Locate the cell with the specified text and output its (x, y) center coordinate. 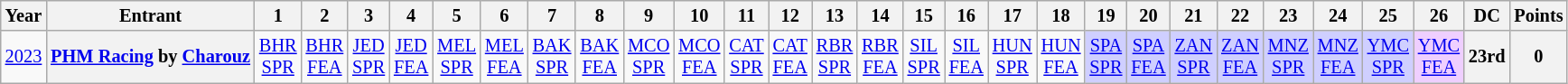
6 (504, 15)
Points (1538, 15)
BAKSPR (553, 57)
1 (278, 15)
RBRFEA (880, 57)
MELFEA (504, 57)
0 (1538, 57)
BHRFEA (325, 57)
ZANFEA (1240, 57)
7 (553, 15)
25 (1388, 15)
20 (1148, 15)
10 (699, 15)
BAKFEA (600, 57)
17 (1013, 15)
18 (1061, 15)
YMCFEA (1439, 57)
RBRSPR (835, 57)
21 (1194, 15)
4 (411, 15)
PHM Racing by Charouz (150, 57)
9 (649, 15)
MCOSPR (649, 57)
SILFEA (966, 57)
14 (880, 15)
CATFEA (790, 57)
CATSPR (746, 57)
JEDFEA (411, 57)
13 (835, 15)
26 (1439, 15)
11 (746, 15)
MCOFEA (699, 57)
23rd (1487, 57)
8 (600, 15)
5 (457, 15)
MNZSPR (1288, 57)
23 (1288, 15)
HUNFEA (1061, 57)
3 (369, 15)
MELSPR (457, 57)
Entrant (150, 15)
SILSPR (924, 57)
15 (924, 15)
ZANSPR (1194, 57)
2 (325, 15)
24 (1339, 15)
22 (1240, 15)
HUNSPR (1013, 57)
SPAFEA (1148, 57)
DC (1487, 15)
MNZFEA (1339, 57)
JEDSPR (369, 57)
19 (1106, 15)
16 (966, 15)
SPASPR (1106, 57)
YMCSPR (1388, 57)
Year (23, 15)
BHRSPR (278, 57)
2023 (23, 57)
12 (790, 15)
